From the cell containing the given text, extract its center point as [x, y] coordinate. 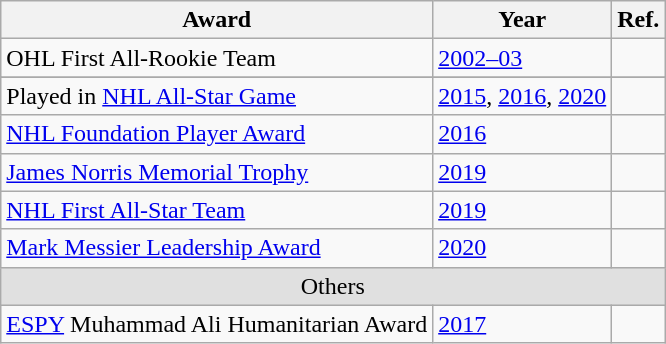
NHL Foundation Player Award [217, 134]
2020 [522, 248]
Played in NHL All-Star Game [217, 96]
NHL First All-Star Team [217, 210]
2015, 2016, 2020 [522, 96]
James Norris Memorial Trophy [217, 172]
2002–03 [522, 58]
2017 [522, 324]
OHL First All-Rookie Team [217, 58]
ESPY Muhammad Ali Humanitarian Award [217, 324]
Others [333, 286]
Award [217, 20]
Year [522, 20]
Ref. [638, 20]
2016 [522, 134]
Mark Messier Leadership Award [217, 248]
